Capture the cell that displays the provided text and extract its (X, Y) central coordinate. 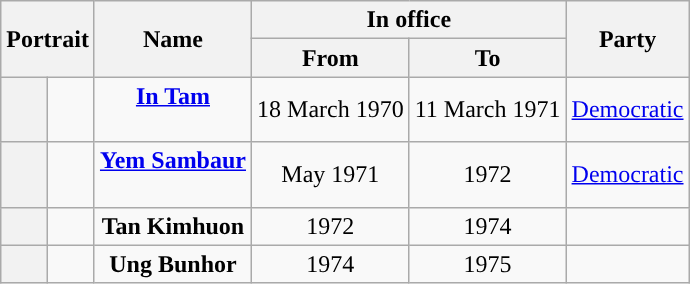
May 1971 (331, 174)
Ung Bunhor (172, 264)
In office (410, 20)
To (488, 58)
11 March 1971 (488, 110)
Yem Sambaur (172, 174)
1975 (488, 264)
In Tam (172, 110)
Tan Kimhuon (172, 226)
Portrait (48, 39)
Party (628, 39)
From (331, 58)
Name (172, 39)
18 March 1970 (331, 110)
